Determine the (X, Y) coordinate at the center of the cell enclosing the given text.  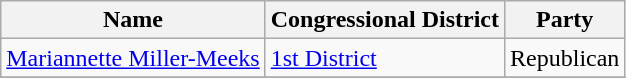
Mariannette Miller-Meeks (133, 58)
Party (565, 20)
Congressional District (384, 20)
Republican (565, 58)
1st District (384, 58)
Name (133, 20)
